Find where the given text appears and provide that cell's center as [X, Y] coordinate. 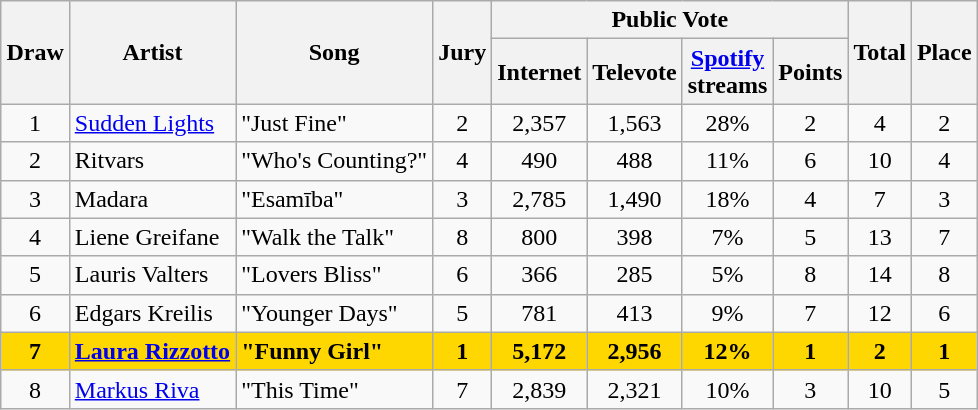
Draw [35, 52]
2,321 [634, 389]
Spotifystreams [728, 72]
5,172 [540, 351]
Ritvars [152, 161]
Sudden Lights [152, 123]
Internet [540, 72]
1,563 [634, 123]
5% [728, 275]
398 [634, 237]
"Just Fine" [334, 123]
"Walk the Talk" [334, 237]
Edgars Kreilis [152, 313]
"Younger Days" [334, 313]
488 [634, 161]
Points [810, 72]
Public Vote [670, 20]
413 [634, 313]
18% [728, 199]
Song [334, 52]
Place [944, 52]
"Funny Girl" [334, 351]
"Who's Counting?" [334, 161]
"Esamība" [334, 199]
2,357 [540, 123]
2,839 [540, 389]
Jury [462, 52]
800 [540, 237]
Televote [634, 72]
12% [728, 351]
Total [880, 52]
366 [540, 275]
Laura Rizzotto [152, 351]
Artist [152, 52]
9% [728, 313]
14 [880, 275]
10% [728, 389]
Madara [152, 199]
"This Time" [334, 389]
2,785 [540, 199]
2,956 [634, 351]
285 [634, 275]
Markus Riva [152, 389]
11% [728, 161]
781 [540, 313]
Liene Greifane [152, 237]
13 [880, 237]
7% [728, 237]
12 [880, 313]
490 [540, 161]
28% [728, 123]
Lauris Valters [152, 275]
1,490 [634, 199]
"Lovers Bliss" [334, 275]
